Detect which cell encompasses the target text, then output its (x, y) center coordinate. 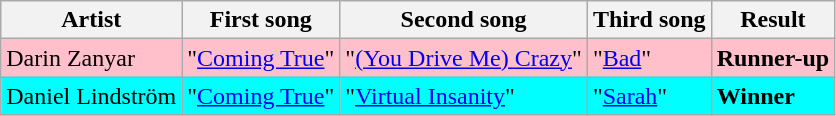
Artist (92, 20)
First song (261, 20)
Darin Zanyar (92, 58)
"Sarah" (649, 96)
Result (773, 20)
"Bad" (649, 58)
"(You Drive Me) Crazy" (464, 58)
Runner-up (773, 58)
Daniel Lindström (92, 96)
Second song (464, 20)
Winner (773, 96)
Third song (649, 20)
"Virtual Insanity" (464, 96)
